For the text-containing cell, return its midpoint in [x, y] coordinate format. 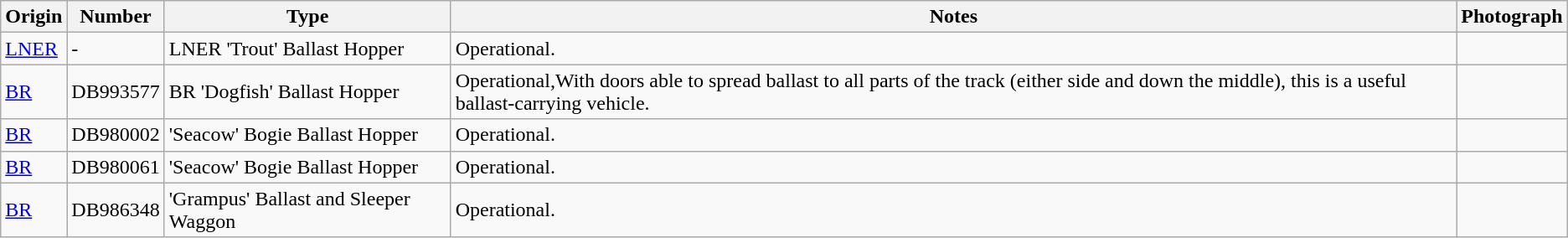
- [116, 49]
BR 'Dogfish' Ballast Hopper [307, 92]
'Grampus' Ballast and Sleeper Waggon [307, 210]
Photograph [1512, 17]
Operational,With doors able to spread ballast to all parts of the track (either side and down the middle), this is a useful ballast-carrying vehicle. [953, 92]
Origin [34, 17]
DB980002 [116, 135]
LNER 'Trout' Ballast Hopper [307, 49]
Notes [953, 17]
DB986348 [116, 210]
DB993577 [116, 92]
DB980061 [116, 167]
LNER [34, 49]
Number [116, 17]
Type [307, 17]
